Extract the [X, Y] coordinate from the center of the cell holding the provided text.  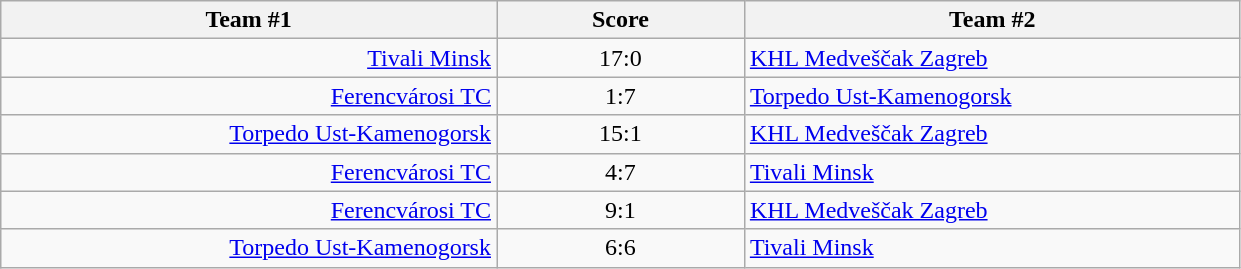
Score [620, 20]
4:7 [620, 172]
Team #1 [249, 20]
17:0 [620, 58]
6:6 [620, 248]
1:7 [620, 96]
9:1 [620, 210]
Team #2 [992, 20]
15:1 [620, 134]
